Extract the [x, y] coordinate from the center of the cell holding the provided text.  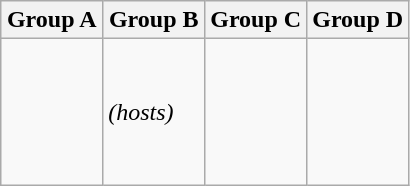
Group A [52, 20]
Group B [154, 20]
Group D [358, 20]
(hosts) [154, 112]
Group C [256, 20]
